Extract the (X, Y) coordinate from the center of the cell holding the provided text.  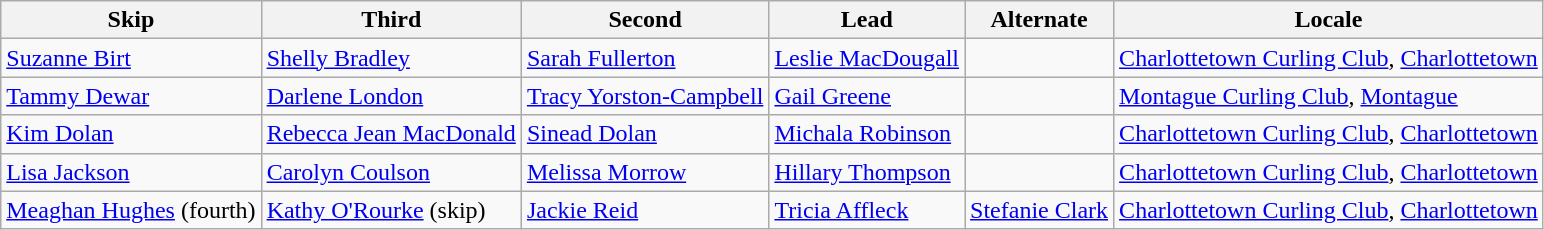
Lisa Jackson (131, 172)
Gail Greene (867, 96)
Kathy O'Rourke (skip) (391, 210)
Sarah Fullerton (645, 58)
Skip (131, 20)
Melissa Morrow (645, 172)
Sinead Dolan (645, 134)
Kim Dolan (131, 134)
Suzanne Birt (131, 58)
Lead (867, 20)
Tammy Dewar (131, 96)
Tricia Affleck (867, 210)
Meaghan Hughes (fourth) (131, 210)
Rebecca Jean MacDonald (391, 134)
Jackie Reid (645, 210)
Locale (1329, 20)
Third (391, 20)
Stefanie Clark (1040, 210)
Carolyn Coulson (391, 172)
Montague Curling Club, Montague (1329, 96)
Second (645, 20)
Darlene London (391, 96)
Shelly Bradley (391, 58)
Leslie MacDougall (867, 58)
Tracy Yorston-Campbell (645, 96)
Alternate (1040, 20)
Michala Robinson (867, 134)
Hillary Thompson (867, 172)
